Identify which cell holds the provided text, then report its [X, Y] central coordinate. 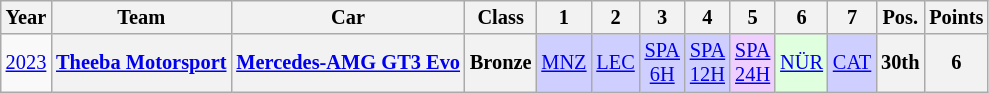
7 [852, 17]
MNZ [564, 63]
Points [956, 17]
4 [708, 17]
CAT [852, 63]
1 [564, 17]
Theeba Motorsport [141, 63]
NÜR [802, 63]
5 [752, 17]
Car [348, 17]
30th [900, 63]
Mercedes-AMG GT3 Evo [348, 63]
2 [615, 17]
SPA12H [708, 63]
SPA6H [662, 63]
3 [662, 17]
Pos. [900, 17]
Bronze [501, 63]
2023 [26, 63]
Team [141, 17]
LEC [615, 63]
SPA24H [752, 63]
Year [26, 17]
Class [501, 17]
